Pinpoint the cell where the given text exists, returning its (X, Y) midpoint coordinate. 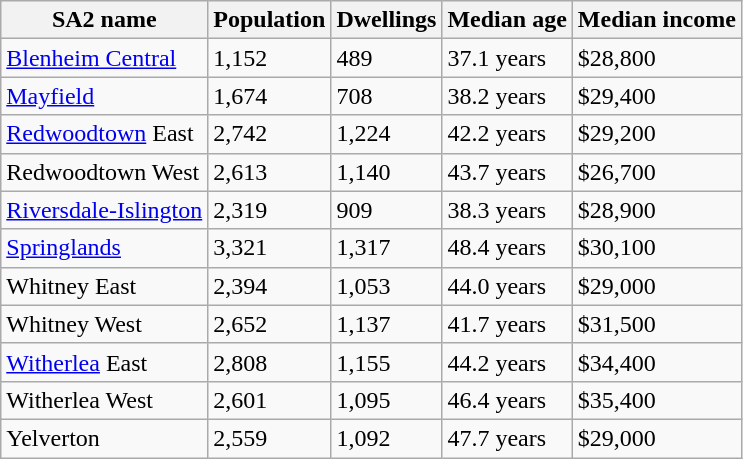
1,674 (270, 96)
44.2 years (507, 362)
46.4 years (507, 400)
Springlands (104, 248)
$29,400 (656, 96)
47.7 years (507, 438)
$26,700 (656, 172)
37.1 years (507, 58)
43.7 years (507, 172)
$29,200 (656, 134)
Blenheim Central (104, 58)
2,652 (270, 324)
42.2 years (507, 134)
38.3 years (507, 210)
Witherlea East (104, 362)
1,140 (386, 172)
$28,900 (656, 210)
$31,500 (656, 324)
$34,400 (656, 362)
1,053 (386, 286)
2,394 (270, 286)
Median age (507, 20)
Median income (656, 20)
1,317 (386, 248)
1,155 (386, 362)
Population (270, 20)
Whitney West (104, 324)
1,137 (386, 324)
2,559 (270, 438)
$35,400 (656, 400)
Dwellings (386, 20)
1,092 (386, 438)
$28,800 (656, 58)
2,601 (270, 400)
2,319 (270, 210)
2,742 (270, 134)
SA2 name (104, 20)
Redwoodtown East (104, 134)
1,152 (270, 58)
$30,100 (656, 248)
Mayfield (104, 96)
1,224 (386, 134)
48.4 years (507, 248)
909 (386, 210)
41.7 years (507, 324)
2,613 (270, 172)
Witherlea West (104, 400)
2,808 (270, 362)
Yelverton (104, 438)
708 (386, 96)
489 (386, 58)
1,095 (386, 400)
38.2 years (507, 96)
Riversdale-Islington (104, 210)
Redwoodtown West (104, 172)
44.0 years (507, 286)
3,321 (270, 248)
Whitney East (104, 286)
